Return the [X, Y] coordinate for the center point of the cell that contains the specified text.  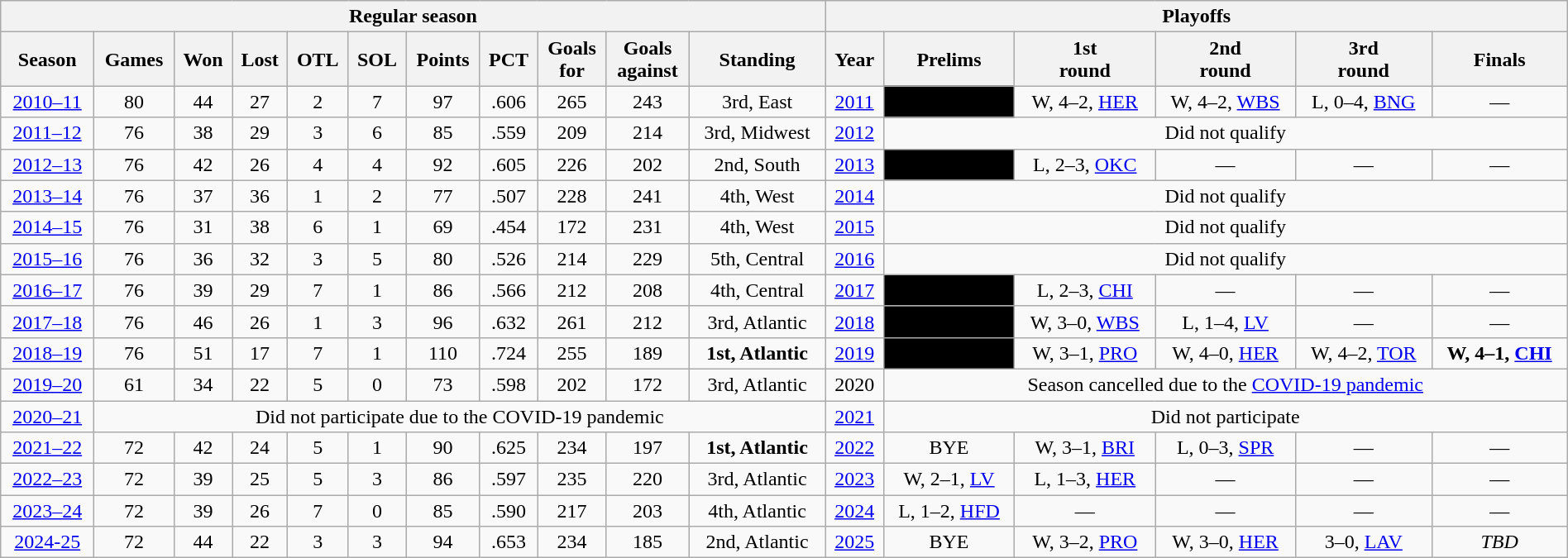
L, 0–4, BNG [1363, 102]
.598 [509, 384]
W, 2–1, LV [949, 479]
226 [572, 165]
Lost [260, 60]
46 [203, 322]
208 [648, 290]
2018 [854, 322]
.454 [509, 227]
2012–13 [48, 165]
2023 [854, 479]
Playoffs [1196, 17]
Goalsagainst [648, 60]
W, 3–1, BRI [1085, 448]
2025 [854, 542]
2024-25 [48, 542]
2021–22 [48, 448]
.653 [509, 542]
2014–15 [48, 227]
Points [443, 60]
2019–20 [48, 384]
2017 [854, 290]
231 [648, 227]
4th, Central [758, 290]
W, 4–1, CHI [1499, 353]
2014 [854, 196]
.632 [509, 322]
W, 3–0, HER [1226, 542]
94 [443, 542]
OTL [318, 60]
Regular season [414, 17]
4th, Atlantic [758, 511]
255 [572, 353]
2022–23 [48, 479]
PCT [509, 60]
.625 [509, 448]
2023–24 [48, 511]
.590 [509, 511]
228 [572, 196]
2nd, Atlantic [758, 542]
2019 [854, 353]
51 [203, 353]
W, 3–1, PRO [1085, 353]
W, 3–2, PRO [1085, 542]
2018–19 [48, 353]
W, 3–0, WBS [1085, 322]
L, 1–2, HFD [949, 511]
2022 [854, 448]
.605 [509, 165]
2020–21 [48, 416]
110 [443, 353]
1stround [1085, 60]
W, 4–2, HER [1085, 102]
Season cancelled due to the COVID-19 pandemic [1226, 384]
37 [203, 196]
Standing [758, 60]
25 [260, 479]
2015–16 [48, 259]
2013 [854, 165]
77 [443, 196]
2010–11 [48, 102]
217 [572, 511]
90 [443, 448]
265 [572, 102]
TBD [1499, 542]
L, 2–3, CHI [1085, 290]
185 [648, 542]
L, 1–3, HER [1085, 479]
2016 [854, 259]
34 [203, 384]
.566 [509, 290]
2013–14 [48, 196]
69 [443, 227]
243 [648, 102]
Goalsfor [572, 60]
92 [443, 165]
261 [572, 322]
2024 [854, 511]
3rd, Midwest [758, 133]
2011–12 [48, 133]
2011 [854, 102]
73 [443, 384]
Season [48, 60]
.526 [509, 259]
Won [203, 60]
W, 4–0, HER [1226, 353]
2ndround [1226, 60]
229 [648, 259]
2017–18 [48, 322]
197 [648, 448]
189 [648, 353]
96 [443, 322]
.724 [509, 353]
.606 [509, 102]
2021 [854, 416]
27 [260, 102]
31 [203, 227]
61 [134, 384]
32 [260, 259]
W, 4–2, TOR [1363, 353]
3rdround [1363, 60]
220 [648, 479]
Games [134, 60]
Did not participate due to the COVID-19 pandemic [460, 416]
L, 2–3, OKC [1085, 165]
209 [572, 133]
.597 [509, 479]
3–0, LAV [1363, 542]
24 [260, 448]
.507 [509, 196]
17 [260, 353]
W, 4–2, WBS [1226, 102]
Prelims [949, 60]
Did not participate [1226, 416]
2015 [854, 227]
97 [443, 102]
2016–17 [48, 290]
241 [648, 196]
Finals [1499, 60]
235 [572, 479]
2nd, South [758, 165]
203 [648, 511]
2012 [854, 133]
Year [854, 60]
L, 1–4, LV [1226, 322]
L, 0–3, SPR [1226, 448]
3rd, East [758, 102]
SOL [377, 60]
2020 [854, 384]
5th, Central [758, 259]
.559 [509, 133]
